Locate the cell with the specified text and output its (x, y) center coordinate. 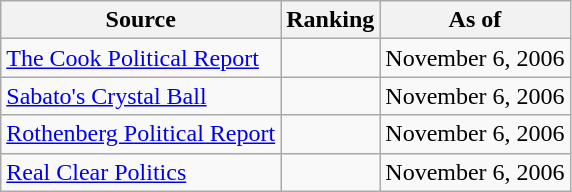
The Cook Political Report (141, 58)
Real Clear Politics (141, 172)
As of (475, 20)
Rothenberg Political Report (141, 134)
Source (141, 20)
Ranking (330, 20)
Sabato's Crystal Ball (141, 96)
